Provide the [x, y] coordinate of the cell's center where the given text is located.  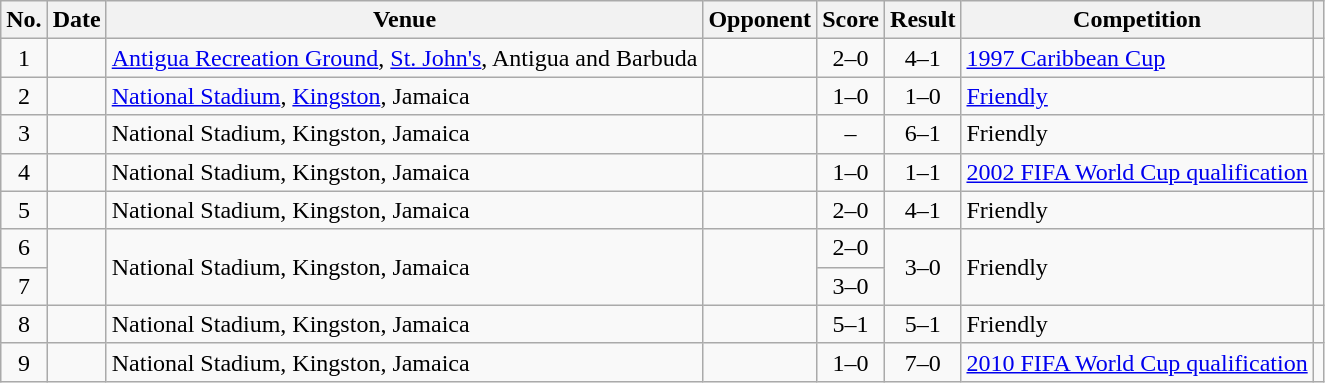
Antigua Recreation Ground, St. John's, Antigua and Barbuda [404, 58]
1997 Caribbean Cup [1137, 58]
Opponent [760, 20]
2002 FIFA World Cup qualification [1137, 172]
Competition [1137, 20]
1–1 [923, 172]
Score [851, 20]
Result [923, 20]
2010 FIFA World Cup qualification [1137, 362]
No. [24, 20]
8 [24, 324]
– [851, 134]
5 [24, 210]
Venue [404, 20]
4 [24, 172]
2 [24, 96]
9 [24, 362]
6 [24, 248]
Date [76, 20]
3 [24, 134]
1 [24, 58]
7 [24, 286]
7–0 [923, 362]
6–1 [923, 134]
